Find where the given text appears and provide that cell's center as [x, y] coordinate. 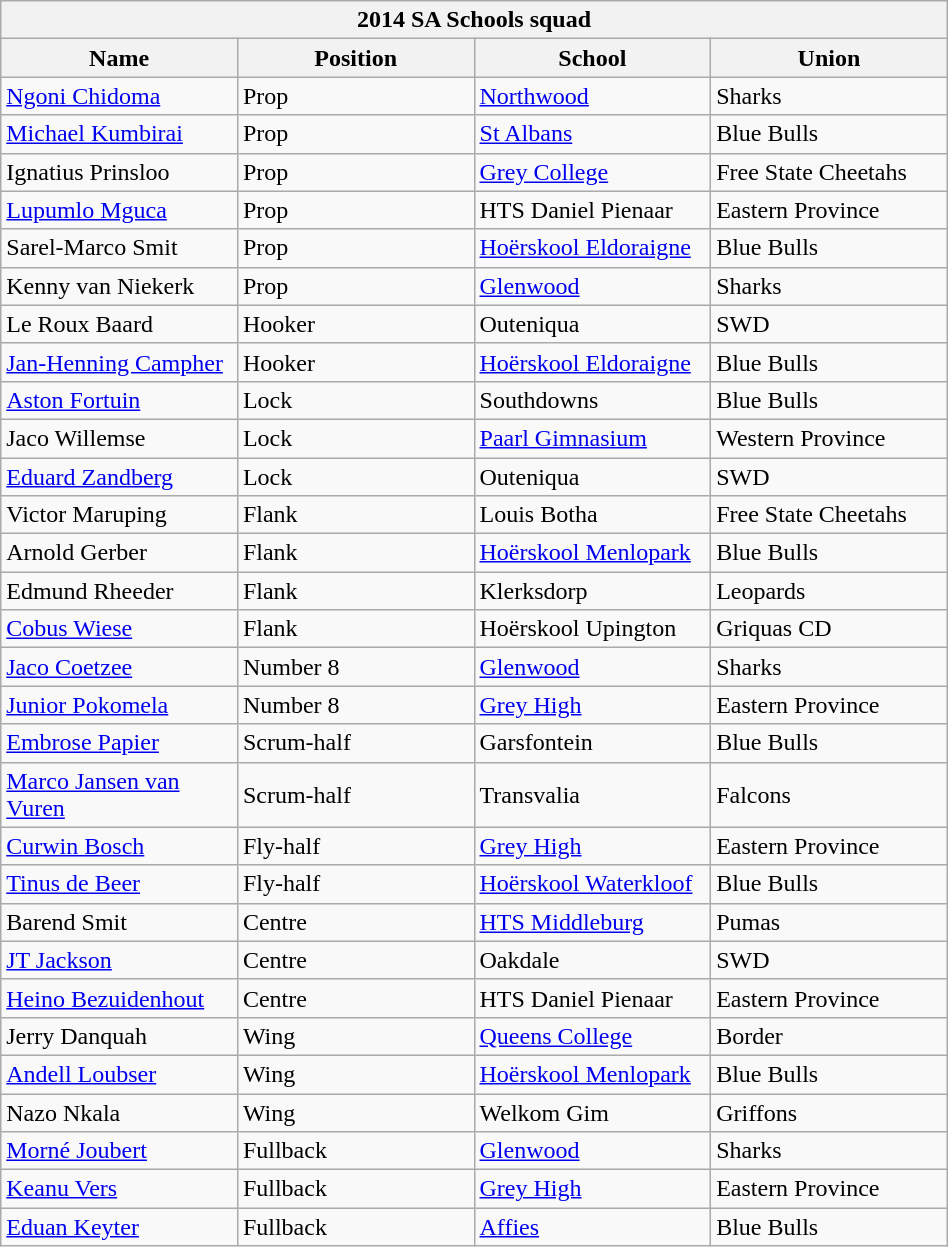
Transvalia [592, 794]
Jaco Willemse [120, 438]
Tinus de Beer [120, 884]
Junior Pokomela [120, 705]
Marco Jansen van Vuren [120, 794]
Paarl Gimnasium [592, 438]
Sarel-Marco Smit [120, 248]
School [592, 58]
Border [830, 1036]
Embrose Papier [120, 743]
Le Roux Baard [120, 324]
Ngoni Chidoma [120, 96]
Aston Fortuin [120, 400]
HTS Middleburg [592, 922]
Eduard Zandberg [120, 477]
Jan-Henning Campher [120, 362]
Jerry Danquah [120, 1036]
Jaco Coetzee [120, 667]
Nazo Nkala [120, 1113]
Western Province [830, 438]
Heino Bezuidenhout [120, 998]
Cobus Wiese [120, 629]
Victor Maruping [120, 515]
Hoërskool Upington [592, 629]
Union [830, 58]
Michael Kumbirai [120, 134]
2014 SA Schools squad [474, 20]
Grey College [592, 172]
Arnold Gerber [120, 553]
Ignatius Prinsloo [120, 172]
Oakdale [592, 960]
Griquas CD [830, 629]
Andell Loubser [120, 1074]
Keanu Vers [120, 1189]
Hoërskool Waterkloof [592, 884]
Name [120, 58]
Klerksdorp [592, 591]
JT Jackson [120, 960]
St Albans [592, 134]
Edmund Rheeder [120, 591]
Falcons [830, 794]
Louis Botha [592, 515]
Position [356, 58]
Northwood [592, 96]
Eduan Keyter [120, 1227]
Garsfontein [592, 743]
Barend Smit [120, 922]
Leopards [830, 591]
Kenny van Niekerk [120, 286]
Morné Joubert [120, 1151]
Queens College [592, 1036]
Griffons [830, 1113]
Pumas [830, 922]
Lupumlo Mguca [120, 210]
Southdowns [592, 400]
Curwin Bosch [120, 846]
Welkom Gim [592, 1113]
Affies [592, 1227]
